Find where the given text appears and provide that cell's center as (X, Y) coordinate. 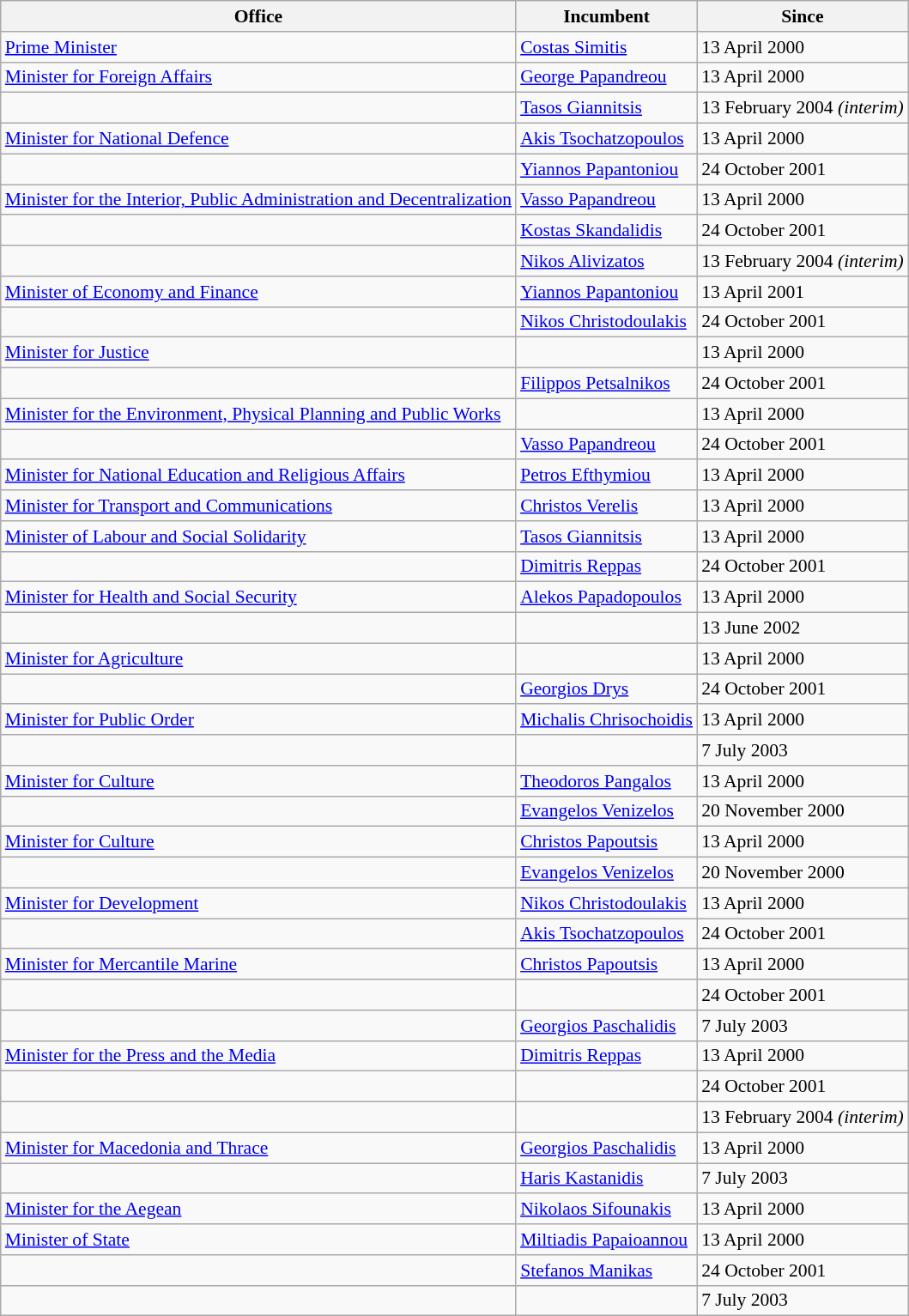
Stefanos Manikas (606, 1271)
Minister for the Aegean (258, 1210)
Office (258, 16)
Filippos Petsalnikos (606, 384)
Prime Minister (258, 47)
Minister for Foreign Affairs (258, 77)
Alekos Papadopoulos (606, 597)
Costas Simitis (606, 47)
Minister for Development (258, 903)
Minister of Labour and Social Solidarity (258, 537)
Minister for the Press and the Media (258, 1056)
Minister for Justice (258, 353)
Minister for National Defence (258, 139)
Minister for National Education and Religious Affairs (258, 476)
Theodoros Pangalos (606, 781)
13 June 2002 (803, 628)
Minister for the Environment, Physical Planning and Public Works (258, 414)
George Papandreou (606, 77)
Michalis Chrisochoidis (606, 720)
Minister of Economy and Finance (258, 292)
Nikolaos Sifounakis (606, 1210)
Georgios Drys (606, 689)
Minister for Health and Social Security (258, 597)
Minister for Mercantile Marine (258, 965)
Kostas Skandalidis (606, 231)
13 April 2001 (803, 292)
Nikos Alivizatos (606, 261)
Minister for the Interior, Public Administration and Decentralization (258, 200)
Minister for Transport and Communications (258, 506)
Christos Verelis (606, 506)
Minister for Agriculture (258, 658)
Minister for Public Order (258, 720)
Minister of State (258, 1240)
Haris Kastanidis (606, 1179)
Minister for Macedonia and Thrace (258, 1148)
Incumbent (606, 16)
Since (803, 16)
Petros Efthymiou (606, 476)
Miltiadis Papaioannou (606, 1240)
